Return the (x, y) coordinate for the center point of the cell that contains the specified text.  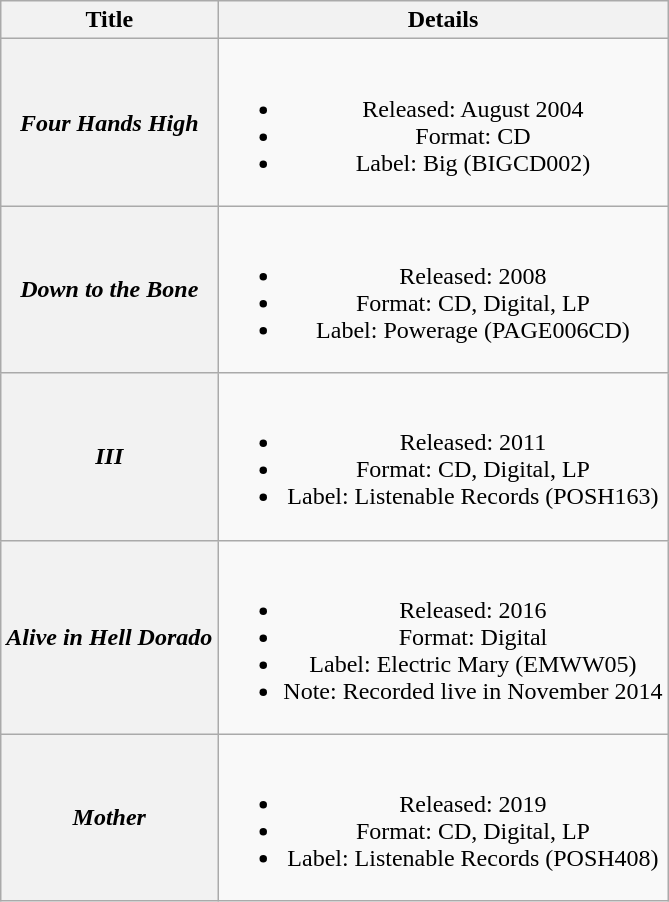
Down to the Bone (110, 290)
Mother (110, 818)
Released: 2016Format: DigitalLabel: Electric Mary (EMWW05)Note: Recorded live in November 2014 (443, 637)
Released: 2019Format: CD, Digital, LPLabel: Listenable Records (POSH408) (443, 818)
Details (443, 20)
Released: 2011Format: CD, Digital, LPLabel: Listenable Records (POSH163) (443, 456)
Released: August 2004Format: CDLabel: Big (BIGCD002) (443, 122)
III (110, 456)
Four Hands High (110, 122)
Released: 2008Format: CD, Digital, LPLabel: Powerage (PAGE006CD) (443, 290)
Alive in Hell Dorado (110, 637)
Title (110, 20)
